From the cell containing the given text, extract its center point as [X, Y] coordinate. 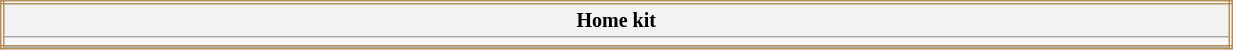
Home kit [616, 20]
